From the cell containing the given text, extract its center point as (x, y) coordinate. 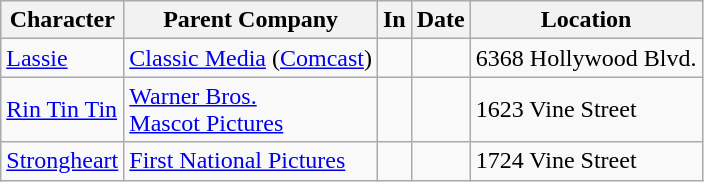
1623 Vine Street (586, 110)
Rin Tin Tin (62, 110)
1724 Vine Street (586, 161)
Warner Bros.Mascot Pictures (251, 110)
In (394, 20)
Location (586, 20)
Date (440, 20)
Lassie (62, 58)
Parent Company (251, 20)
Strongheart (62, 161)
Classic Media (Comcast) (251, 58)
First National Pictures (251, 161)
Character (62, 20)
6368 Hollywood Blvd. (586, 58)
